Return the (x, y) coordinate for the center point of the cell that contains the specified text.  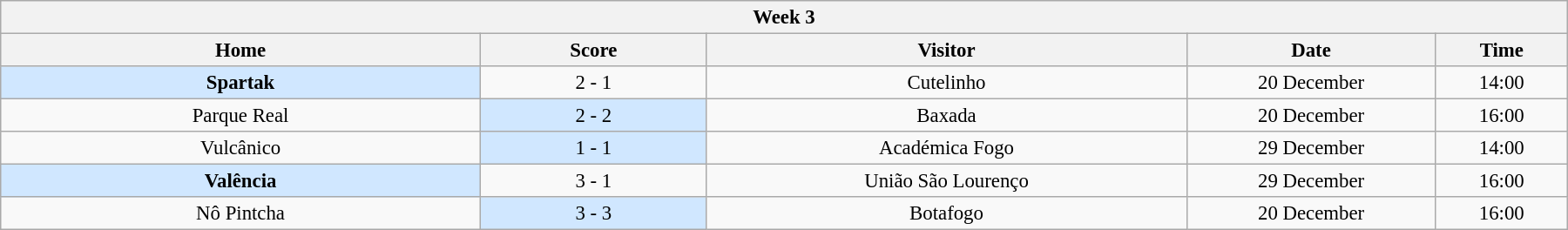
2 - 2 (594, 116)
Spartak (240, 83)
Date (1310, 51)
2 - 1 (594, 83)
Botafogo (947, 213)
Score (594, 51)
Visitor (947, 51)
União São Lourenço (947, 181)
Nô Pintcha (240, 213)
Vulcânico (240, 148)
Baxada (947, 116)
Parque Real (240, 116)
3 - 3 (594, 213)
Week 3 (784, 17)
1 - 1 (594, 148)
Valência (240, 181)
Time (1502, 51)
3 - 1 (594, 181)
Académica Fogo (947, 148)
Home (240, 51)
Cutelinho (947, 83)
